Extract the [x, y] coordinate from the center of the cell holding the provided text.  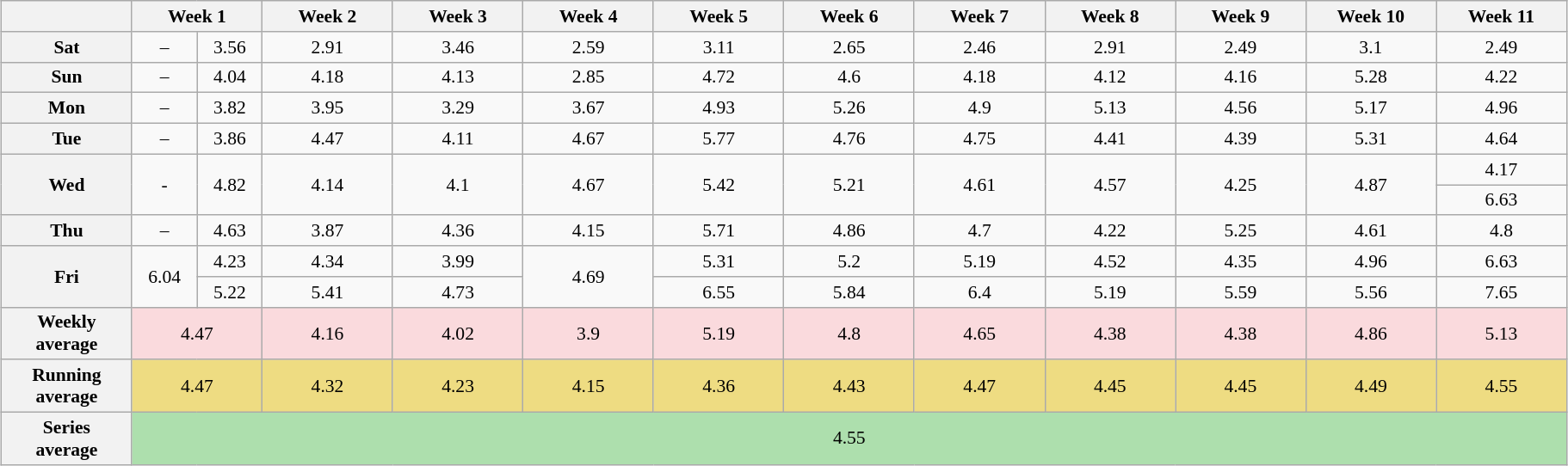
Weeklyaverage [67, 334]
5.28 [1371, 77]
7.65 [1502, 292]
3.86 [230, 139]
6.55 [719, 292]
Week 6 [849, 16]
Mon [67, 108]
4.73 [458, 292]
4.9 [979, 108]
Sun [67, 77]
4.02 [458, 334]
4.13 [458, 77]
4.82 [230, 184]
5.22 [230, 292]
Tue [67, 139]
Week 7 [979, 16]
5.71 [719, 231]
4.11 [458, 139]
5.59 [1241, 292]
3.82 [230, 108]
3.67 [589, 108]
4.65 [979, 334]
3.1 [1371, 47]
4.25 [1241, 184]
5.26 [849, 108]
4.76 [849, 139]
Week 9 [1241, 16]
5.77 [719, 139]
6.04 [164, 277]
4.35 [1241, 261]
4.57 [1110, 184]
- [164, 184]
Week 5 [719, 16]
Week 1 [197, 16]
5.41 [328, 292]
Wed [67, 184]
3.46 [458, 47]
2.65 [849, 47]
4.04 [230, 77]
3.29 [458, 108]
Week 2 [328, 16]
Week 10 [1371, 16]
2.46 [979, 47]
3.9 [589, 334]
Fri [67, 277]
5.56 [1371, 292]
3.87 [328, 231]
4.56 [1241, 108]
3.11 [719, 47]
5.2 [849, 261]
Sat [67, 47]
4.6 [849, 77]
4.34 [328, 261]
4.52 [1110, 261]
Runningaverage [67, 387]
4.63 [230, 231]
5.25 [1241, 231]
4.12 [1110, 77]
4.41 [1110, 139]
4.17 [1502, 169]
Seriesaverage [67, 438]
4.1 [458, 184]
5.84 [849, 292]
4.72 [719, 77]
3.56 [230, 47]
4.14 [328, 184]
6.4 [979, 292]
2.85 [589, 77]
5.17 [1371, 108]
4.69 [589, 277]
3.95 [328, 108]
4.64 [1502, 139]
4.43 [849, 387]
4.32 [328, 387]
4.7 [979, 231]
4.75 [979, 139]
4.87 [1371, 184]
5.21 [849, 184]
4.49 [1371, 387]
Week 4 [589, 16]
4.39 [1241, 139]
Week 11 [1502, 16]
Thu [67, 231]
Week 8 [1110, 16]
5.42 [719, 184]
4.93 [719, 108]
2.59 [589, 47]
3.99 [458, 261]
Week 3 [458, 16]
